Capture the cell that displays the provided text and extract its [x, y] central coordinate. 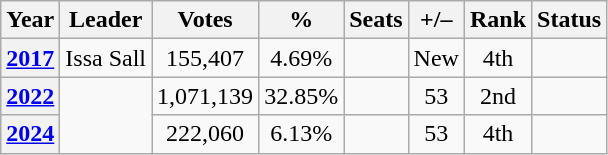
32.85% [302, 96]
Year [30, 20]
155,407 [206, 58]
2nd [498, 96]
Votes [206, 20]
% [302, 20]
Leader [106, 20]
4.69% [302, 58]
New [436, 58]
Seats [376, 20]
222,060 [206, 134]
Issa Sall [106, 58]
2017 [30, 58]
Rank [498, 20]
+/– [436, 20]
Status [570, 20]
1,071,139 [206, 96]
2022 [30, 96]
6.13% [302, 134]
2024 [30, 134]
